For the text-containing cell, return its midpoint in [X, Y] coordinate format. 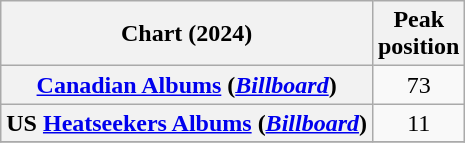
73 [418, 85]
Peakposition [418, 34]
Canadian Albums (Billboard) [187, 85]
Chart (2024) [187, 34]
11 [418, 123]
US Heatseekers Albums (Billboard) [187, 123]
